Extract the [x, y] coordinate from the center of the cell holding the provided text.  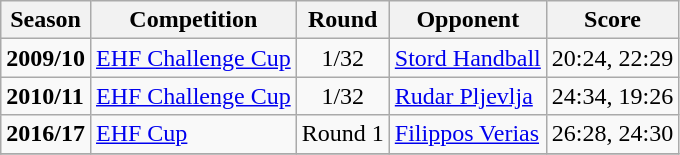
Score [612, 20]
Competition [193, 20]
Opponent [468, 20]
Stord Handball [468, 58]
Rudar Pljevlja [468, 96]
EHF Cup [193, 134]
Round [342, 20]
Round 1 [342, 134]
2010/11 [46, 96]
24:34, 19:26 [612, 96]
Season [46, 20]
Filippos Verias [468, 134]
20:24, 22:29 [612, 58]
2016/17 [46, 134]
26:28, 24:30 [612, 134]
2009/10 [46, 58]
